From the cell containing the given text, extract its center point as (X, Y) coordinate. 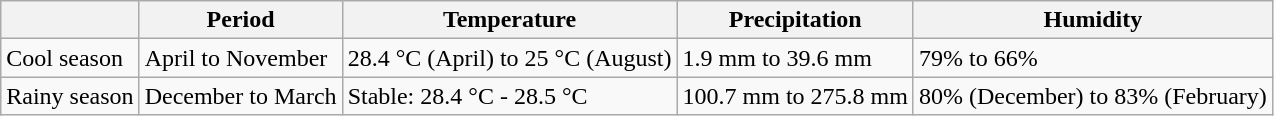
Period (240, 20)
Cool season (70, 58)
79% to 66% (1092, 58)
80% (December) to 83% (February) (1092, 96)
April to November (240, 58)
28.4 °C (April) to 25 °C (August) (510, 58)
100.7 mm to 275.8 mm (795, 96)
Stable: 28.4 °C - 28.5 °C (510, 96)
Humidity (1092, 20)
December to March (240, 96)
1.9 mm to 39.6 mm (795, 58)
Precipitation (795, 20)
Rainy season (70, 96)
Temperature (510, 20)
